Find where the given text appears and provide that cell's center as (x, y) coordinate. 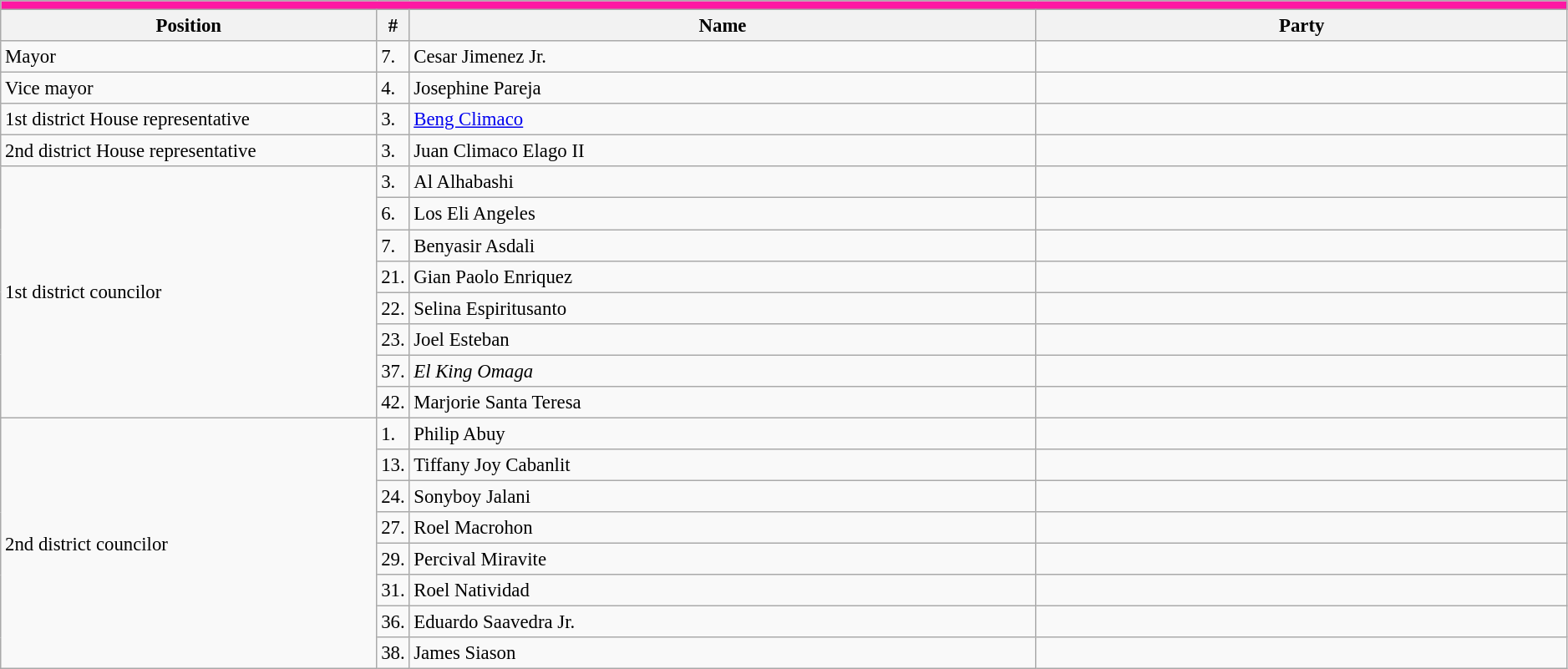
Joel Esteban (723, 339)
24. (393, 496)
Marjorie Santa Teresa (723, 403)
Benyasir Asdali (723, 246)
Eduardo Saavedra Jr. (723, 622)
38. (393, 653)
23. (393, 339)
Beng Climaco (723, 119)
Position (189, 26)
Mayor (189, 57)
Philip Abuy (723, 433)
42. (393, 403)
Roel Natividad (723, 590)
1st district House representative (189, 119)
27. (393, 528)
Los Eli Angeles (723, 214)
36. (393, 622)
1st district councilor (189, 292)
Gian Paolo Enriquez (723, 276)
37. (393, 371)
29. (393, 560)
Al Alhabashi (723, 183)
# (393, 26)
2nd district House representative (189, 151)
James Siason (723, 653)
2nd district councilor (189, 543)
Selina Espiritusanto (723, 308)
13. (393, 465)
Cesar Jimenez Jr. (723, 57)
4. (393, 89)
22. (393, 308)
Tiffany Joy Cabanlit (723, 465)
Party (1302, 26)
Sonyboy Jalani (723, 496)
Roel Macrohon (723, 528)
21. (393, 276)
Josephine Pareja (723, 89)
El King Omaga (723, 371)
Vice mayor (189, 89)
Percival Miravite (723, 560)
6. (393, 214)
Juan Climaco Elago II (723, 151)
31. (393, 590)
Name (723, 26)
1. (393, 433)
